Return (X, Y) of the center of cell containing provided text 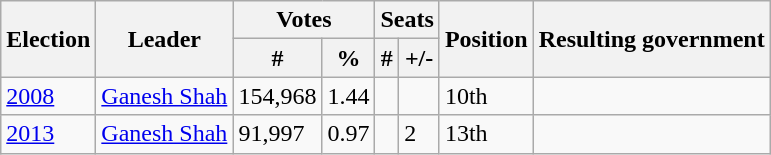
+/- (420, 58)
154,968 (278, 96)
2008 (48, 96)
91,997 (278, 134)
Position (486, 39)
% (348, 58)
Votes (304, 20)
0.97 (348, 134)
Seats (407, 20)
2 (420, 134)
Resulting government (652, 39)
Election (48, 39)
1.44 (348, 96)
Leader (164, 39)
2013 (48, 134)
10th (486, 96)
13th (486, 134)
